Provide the [x, y] coordinate of the cell's center where the given text is located.  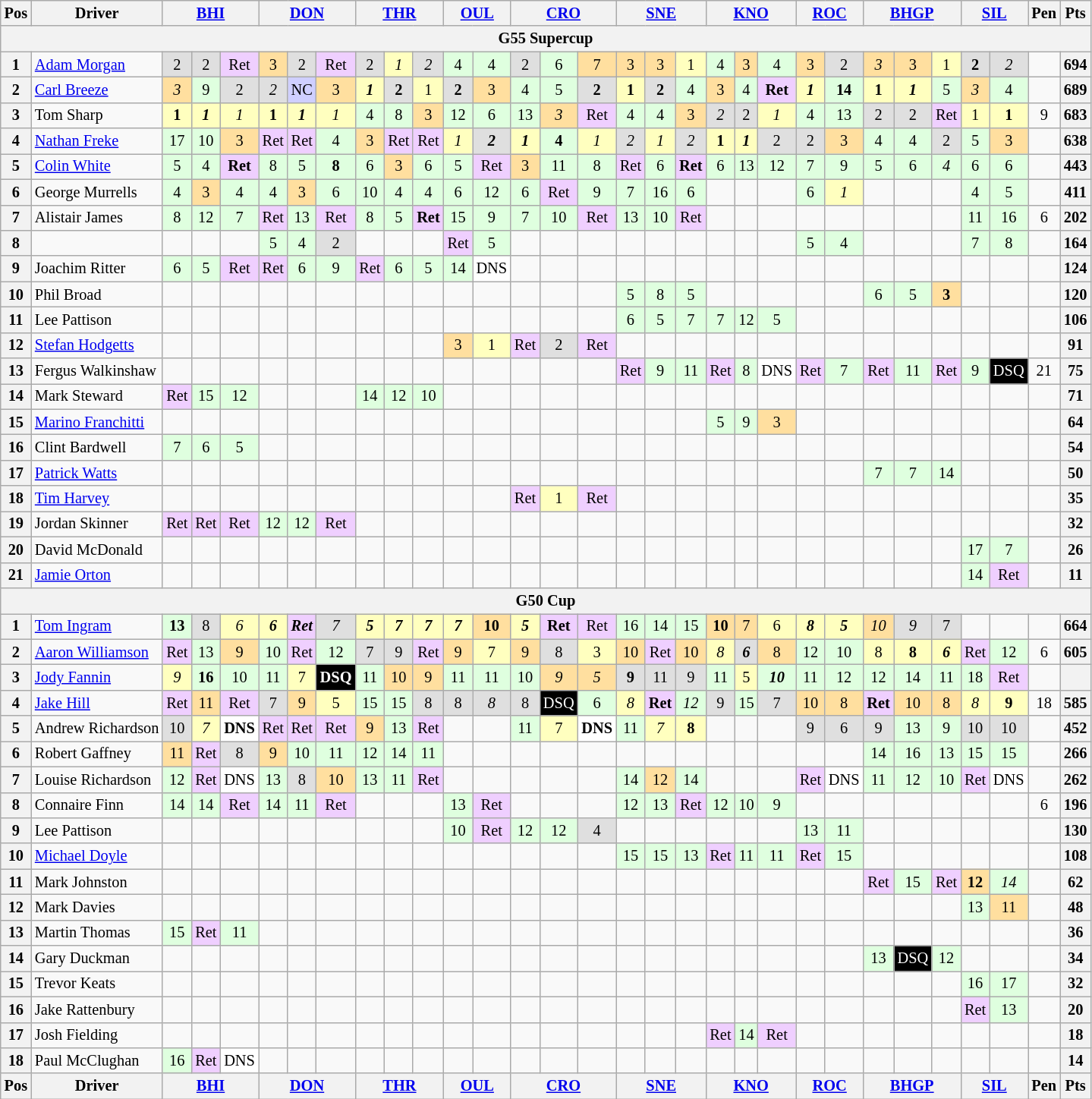
202 [1075, 218]
411 [1075, 192]
Fergus Walkinshaw [97, 371]
262 [1075, 779]
106 [1075, 320]
Michael Doyle [97, 856]
Patrick Watts [97, 473]
19 [16, 524]
G50 Cup [546, 600]
Carl Breeze [97, 90]
Jake Rattenbury [97, 1009]
G55 Supercup [546, 39]
108 [1075, 856]
164 [1075, 243]
638 [1075, 141]
683 [1075, 115]
Clint Bardwell [97, 447]
Jake Hill [97, 703]
54 [1075, 447]
443 [1075, 166]
Gary Duckman [97, 959]
Mark Steward [97, 396]
Mark Johnston [97, 882]
Andrew Richardson [97, 729]
605 [1075, 652]
64 [1075, 422]
130 [1075, 830]
120 [1075, 294]
91 [1075, 345]
452 [1075, 729]
664 [1075, 626]
Colin White [97, 166]
585 [1075, 703]
Jody Fannin [97, 677]
71 [1075, 396]
Josh Fielding [97, 1035]
50 [1075, 473]
48 [1075, 907]
Tim Harvey [97, 499]
75 [1075, 371]
Trevor Keats [97, 984]
Jamie Orton [97, 575]
62 [1075, 882]
35 [1075, 499]
Paul McClughan [97, 1060]
Adam Morgan [97, 65]
Joachim Ritter [97, 269]
34 [1075, 959]
266 [1075, 754]
Martin Thomas [97, 933]
Marino Franchitti [97, 422]
Robert Gaffney [97, 754]
Tom Sharp [97, 115]
Tom Ingram [97, 626]
Aaron Williamson [97, 652]
Nathan Freke [97, 141]
36 [1075, 933]
Jordan Skinner [97, 524]
Louise Richardson [97, 779]
Connaire Finn [97, 805]
Stefan Hodgetts [97, 345]
26 [1075, 549]
124 [1075, 269]
Alistair James [97, 218]
George Murrells [97, 192]
NC [302, 90]
David McDonald [97, 549]
Phil Broad [97, 294]
694 [1075, 65]
196 [1075, 805]
Mark Davies [97, 907]
689 [1075, 90]
